Locate the cell with the specified text and output its (x, y) center coordinate. 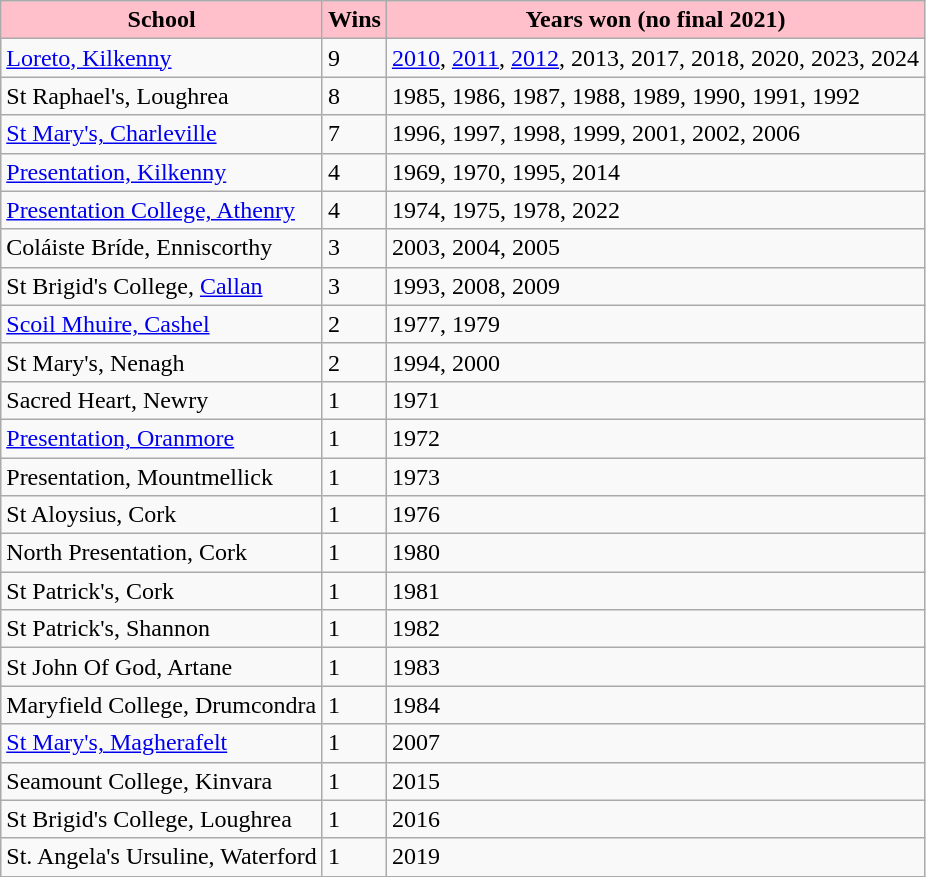
Scoil Mhuire, Cashel (162, 324)
1982 (655, 629)
2019 (655, 857)
2016 (655, 819)
Sacred Heart, Newry (162, 400)
Wins (354, 20)
School (162, 20)
1973 (655, 477)
St John Of God, Artane (162, 667)
St Mary's, Magherafelt (162, 743)
Maryfield College, Drumcondra (162, 705)
St. Angela's Ursuline, Waterford (162, 857)
1977, 1979 (655, 324)
1994, 2000 (655, 362)
St Mary's, Nenagh (162, 362)
St Patrick's, Shannon (162, 629)
Presentation, Kilkenny (162, 172)
Presentation College, Athenry (162, 210)
1985, 1986, 1987, 1988, 1989, 1990, 1991, 1992 (655, 96)
Presentation, Mountmellick (162, 477)
St Aloysius, Cork (162, 515)
1980 (655, 553)
1972 (655, 438)
1993, 2008, 2009 (655, 286)
1984 (655, 705)
1981 (655, 591)
2003, 2004, 2005 (655, 248)
9 (354, 58)
Loreto, Kilkenny (162, 58)
North Presentation, Cork (162, 553)
1983 (655, 667)
1996, 1997, 1998, 1999, 2001, 2002, 2006 (655, 134)
1969, 1970, 1995, 2014 (655, 172)
Seamount College, Kinvara (162, 781)
St Brigid's College, Loughrea (162, 819)
2015 (655, 781)
2007 (655, 743)
8 (354, 96)
1974, 1975, 1978, 2022 (655, 210)
7 (354, 134)
1971 (655, 400)
Presentation, Oranmore (162, 438)
St Raphael's, Loughrea (162, 96)
St Brigid's College, Callan (162, 286)
Years won (no final 2021) (655, 20)
Coláiste Bríde, Enniscorthy (162, 248)
2010, 2011, 2012, 2013, 2017, 2018, 2020, 2023, 2024 (655, 58)
1976 (655, 515)
St Mary's, Charleville (162, 134)
St Patrick's, Cork (162, 591)
